For the text-containing cell, return its midpoint in (x, y) coordinate format. 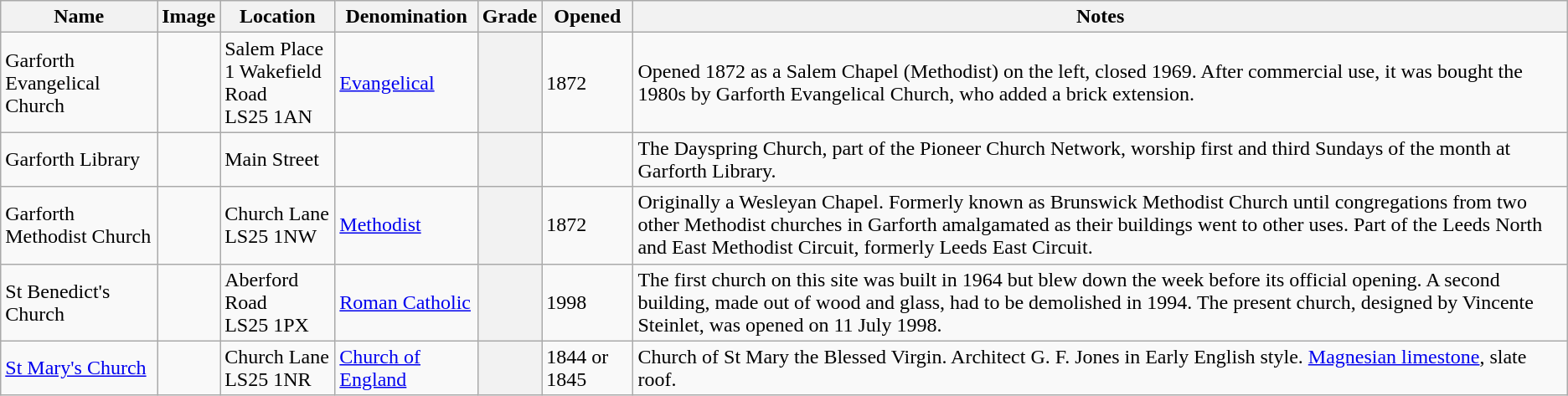
Salem Place1 Wakefield RoadLS25 1AN (278, 82)
Aberford RoadLS25 1PX (278, 302)
Opened (588, 17)
1844 or 1845 (588, 368)
Church of England (407, 368)
Main Street (278, 159)
Garforth Evangelical Church (79, 82)
Church LaneLS25 1NW (278, 225)
1998 (588, 302)
Garforth Methodist Church (79, 225)
Name (79, 17)
The Dayspring Church, part of the Pioneer Church Network, worship first and third Sundays of the month at Garforth Library. (1101, 159)
Location (278, 17)
Roman Catholic (407, 302)
Denomination (407, 17)
Church of St Mary the Blessed Virgin. Architect G. F. Jones in Early English style. Magnesian limestone, slate roof. (1101, 368)
St Benedict's Church (79, 302)
Grade (509, 17)
Garforth Library (79, 159)
Image (189, 17)
Evangelical (407, 82)
Methodist (407, 225)
St Mary's Church (79, 368)
Notes (1101, 17)
Church LaneLS25 1NR (278, 368)
